Pinpoint the cell where the given text exists, returning its [X, Y] midpoint coordinate. 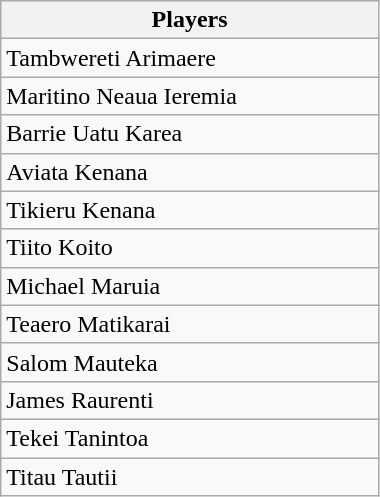
James Raurenti [190, 400]
Salom Mauteka [190, 362]
Maritino Neaua Ieremia [190, 96]
Michael Maruia [190, 286]
Tiito Koito [190, 248]
Aviata Kenana [190, 172]
Tambwereti Arimaere [190, 58]
Teaero Matikarai [190, 324]
Tikieru Kenana [190, 210]
Tekei Tanintoa [190, 438]
Barrie Uatu Karea [190, 134]
Players [190, 20]
Titau Tautii [190, 477]
